Locate the cell with the specified text and output its [X, Y] center coordinate. 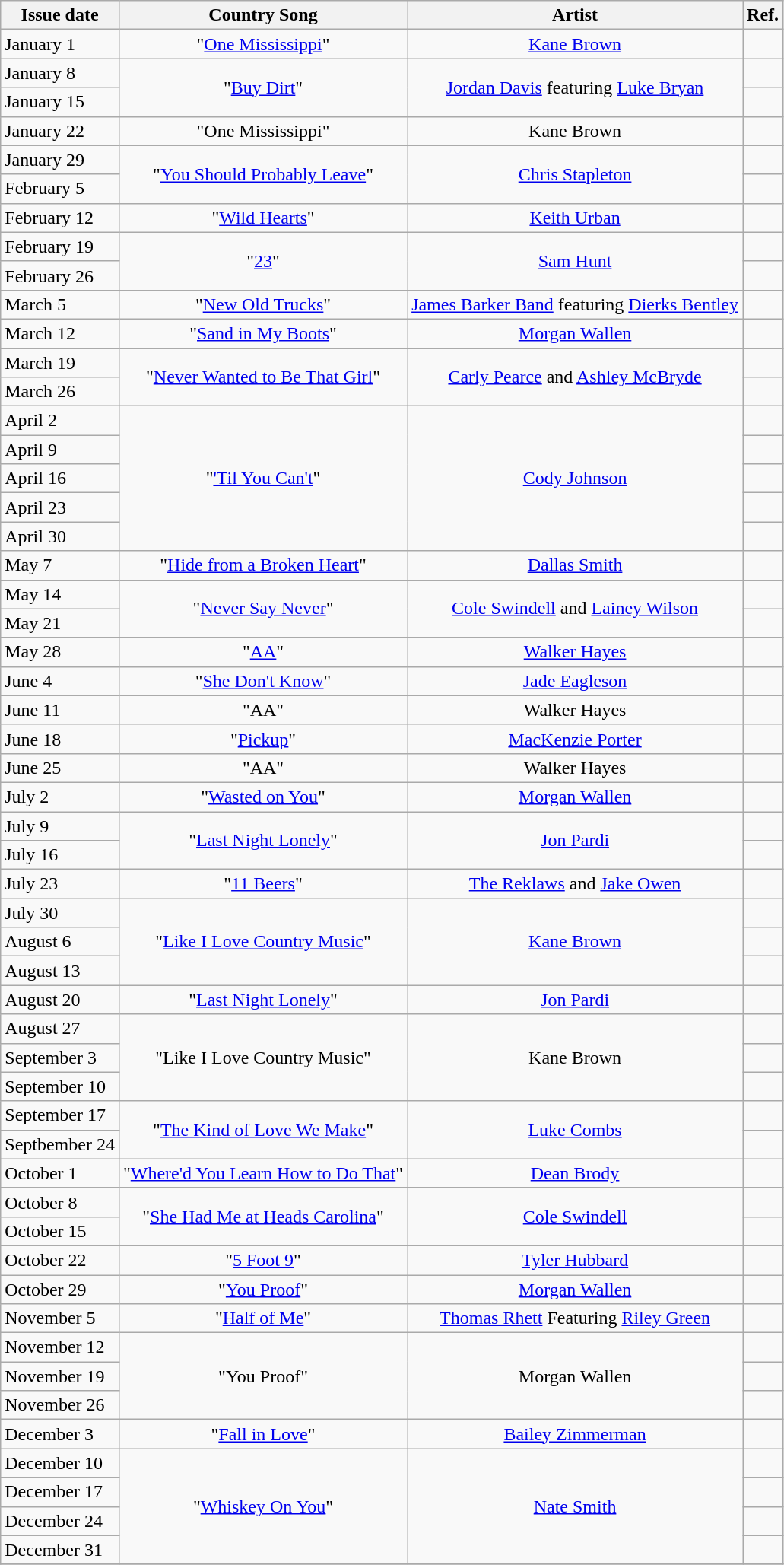
Artist [575, 15]
April 2 [60, 421]
The Reklaws and Jake Owen [575, 884]
February 26 [60, 275]
November 12 [60, 1347]
Ref. [763, 15]
November 5 [60, 1318]
Dallas Smith [575, 565]
January 29 [60, 160]
"5 Foot 9" [263, 1260]
October 15 [60, 1231]
Bailey Zimmerman [575, 1434]
"Wasted on You" [263, 797]
September 10 [60, 1086]
Sam Hunt [575, 261]
May 21 [60, 623]
July 9 [60, 825]
May 28 [60, 652]
Nate Smith [575, 1506]
Cole Swindell [575, 1217]
"Wild Hearts" [263, 218]
July 2 [60, 797]
December 31 [60, 1550]
January 8 [60, 73]
April 30 [60, 536]
August 27 [60, 1029]
"Sand in My Boots" [263, 333]
"11 Beers" [263, 884]
"She Had Me at Heads Carolina" [263, 1217]
"Whiskey On You" [263, 1506]
October 1 [60, 1173]
"Fall in Love" [263, 1434]
March 12 [60, 333]
September 17 [60, 1115]
Jordan Davis featuring Luke Bryan [575, 87]
"You Should Probably Leave" [263, 174]
"The Kind of Love We Make" [263, 1130]
"'Til You Can't" [263, 479]
Chris Stapleton [575, 174]
January 1 [60, 44]
"Hide from a Broken Heart" [263, 565]
April 23 [60, 507]
James Barker Band featuring Dierks Bentley [575, 304]
"Half of Me" [263, 1318]
March 26 [60, 392]
Luke Combs [575, 1130]
February 12 [60, 218]
December 24 [60, 1521]
Dean Brody [575, 1173]
August 20 [60, 1000]
August 13 [60, 971]
April 9 [60, 450]
January 22 [60, 131]
June 4 [60, 681]
June 18 [60, 739]
Country Song [263, 15]
November 26 [60, 1405]
December 17 [60, 1492]
Cole Swindell and Lainey Wilson [575, 609]
Keith Urban [575, 218]
"She Don't Know" [263, 681]
October 22 [60, 1260]
January 15 [60, 102]
July 16 [60, 855]
October 29 [60, 1290]
November 19 [60, 1376]
July 23 [60, 884]
September 3 [60, 1058]
Tyler Hubbard [575, 1260]
March 5 [60, 304]
October 8 [60, 1202]
"Where'd You Learn How to Do That" [263, 1173]
July 30 [60, 913]
Thomas Rhett Featuring Riley Green [575, 1318]
April 16 [60, 479]
Jade Eagleson [575, 681]
"Never Wanted to Be That Girl" [263, 377]
"Pickup" [263, 739]
"23" [263, 261]
May 7 [60, 565]
December 3 [60, 1434]
"Buy Dirt" [263, 87]
MacKenzie Porter [575, 739]
Carly Pearce and Ashley McBryde [575, 377]
June 25 [60, 768]
Cody Johnson [575, 479]
June 11 [60, 710]
Septbember 24 [60, 1144]
March 19 [60, 363]
August 6 [60, 942]
December 10 [60, 1463]
"Never Say Never" [263, 609]
May 14 [60, 594]
Issue date [60, 15]
February 5 [60, 189]
"New Old Trucks" [263, 304]
February 19 [60, 247]
